Output the (x, y) coordinate of the center of the cell containing the given text.  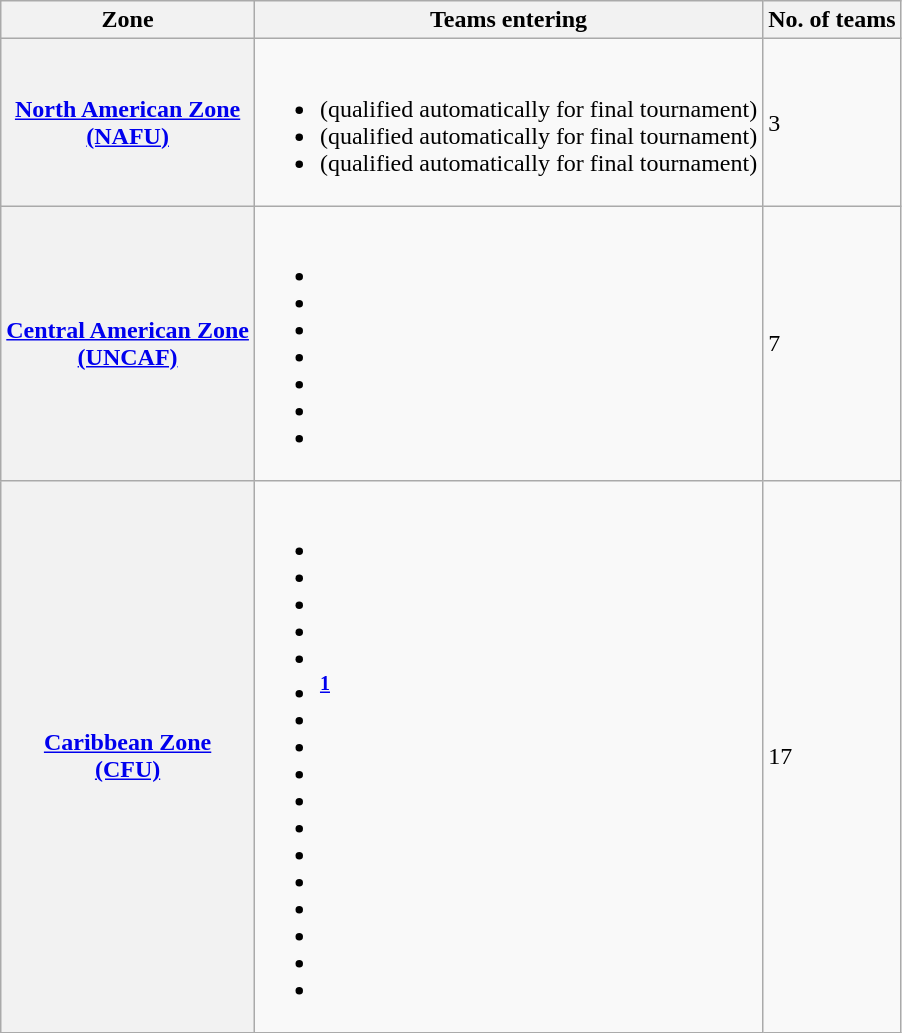
Caribbean Zone(CFU) (128, 757)
Zone (128, 20)
North American Zone(NAFU) (128, 122)
17 (832, 757)
7 (832, 344)
No. of teams (832, 20)
3 (832, 122)
(qualified automatically for final tournament) (qualified automatically for final tournament) (qualified automatically for final tournament) (508, 122)
1 (508, 757)
Teams entering (508, 20)
Central American Zone(UNCAF) (128, 344)
